Output the [X, Y] coordinate of the center of the cell containing the given text.  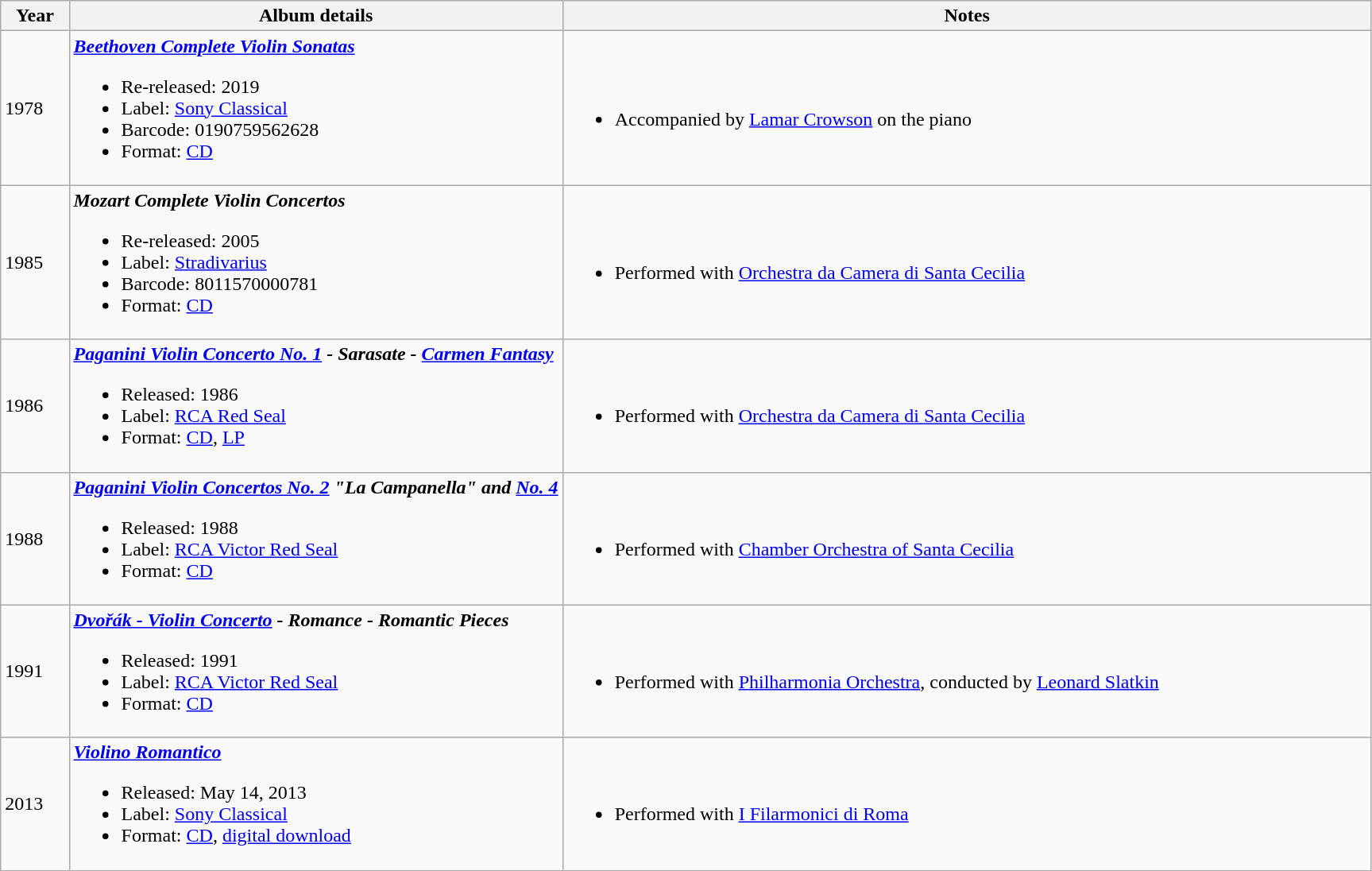
Violino RomanticoReleased: May 14, 2013Label: Sony ClassicalFormat: CD, digital download [316, 804]
Year [35, 16]
Performed with Philharmonia Orchestra, conducted by Leonard Slatkin [967, 671]
Beethoven Complete Violin SonatasRe-released: 2019Label: Sony ClassicalBarcode: 0190759562628Format: CD [316, 108]
1985 [35, 262]
Accompanied by Lamar Crowson on the piano [967, 108]
Paganini Violin Concertos No. 2 "La Campanella" and No. 4Released: 1988Label: RCA Victor Red SealFormat: CD [316, 539]
Album details [316, 16]
2013 [35, 804]
Dvořák - Violin Concerto - Romance - Romantic PiecesReleased: 1991Label: RCA Victor Red SealFormat: CD [316, 671]
Paganini Violin Concerto No. 1 - Sarasate - Carmen FantasyReleased: 1986Label: RCA Red SealFormat: CD, LP [316, 405]
Mozart Complete Violin ConcertosRe-released: 2005Label: StradivariusBarcode: 8011570000781Format: CD [316, 262]
Performed with I Filarmonici di Roma [967, 804]
Notes [967, 16]
1991 [35, 671]
1986 [35, 405]
1978 [35, 108]
1988 [35, 539]
Performed with Chamber Orchestra of Santa Cecilia [967, 539]
